Determine the [x, y] coordinate at the center of the cell enclosing the given text.  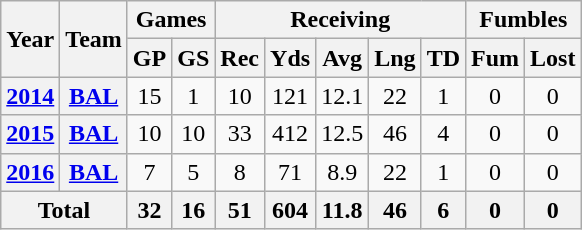
121 [290, 96]
412 [290, 134]
Total [64, 210]
8.9 [342, 172]
4 [443, 134]
11.8 [342, 210]
32 [149, 210]
Lost [553, 58]
Avg [342, 58]
15 [149, 96]
51 [240, 210]
Fum [496, 58]
2014 [30, 96]
Team [94, 39]
16 [194, 210]
Rec [240, 58]
TD [443, 58]
Fumbles [524, 20]
2016 [30, 172]
GP [149, 58]
Lng [395, 58]
604 [290, 210]
12.5 [342, 134]
Yds [290, 58]
2015 [30, 134]
8 [240, 172]
Receiving [340, 20]
GS [194, 58]
Games [170, 20]
12.1 [342, 96]
33 [240, 134]
71 [290, 172]
7 [149, 172]
5 [194, 172]
Year [30, 39]
6 [443, 210]
